From the cell containing the given text, extract its center point as (x, y) coordinate. 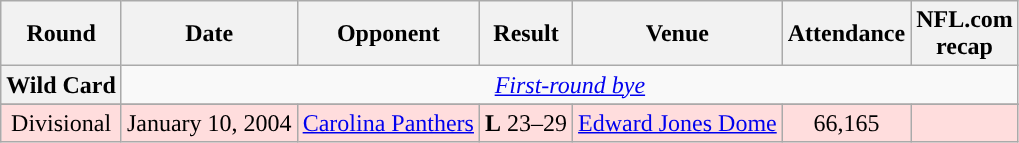
First-round bye (570, 85)
Round (62, 34)
Carolina Panthers (388, 123)
Venue (678, 34)
NFL.comrecap (965, 34)
66,165 (846, 123)
L 23–29 (526, 123)
Divisional (62, 123)
January 10, 2004 (209, 123)
Edward Jones Dome (678, 123)
Date (209, 34)
Opponent (388, 34)
Wild Card (62, 85)
Attendance (846, 34)
Result (526, 34)
